Pinpoint the cell where the given text exists, returning its [x, y] midpoint coordinate. 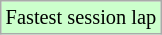
Fastest session lap [81, 17]
